Extract the [X, Y] coordinate from the center of the cell holding the provided text.  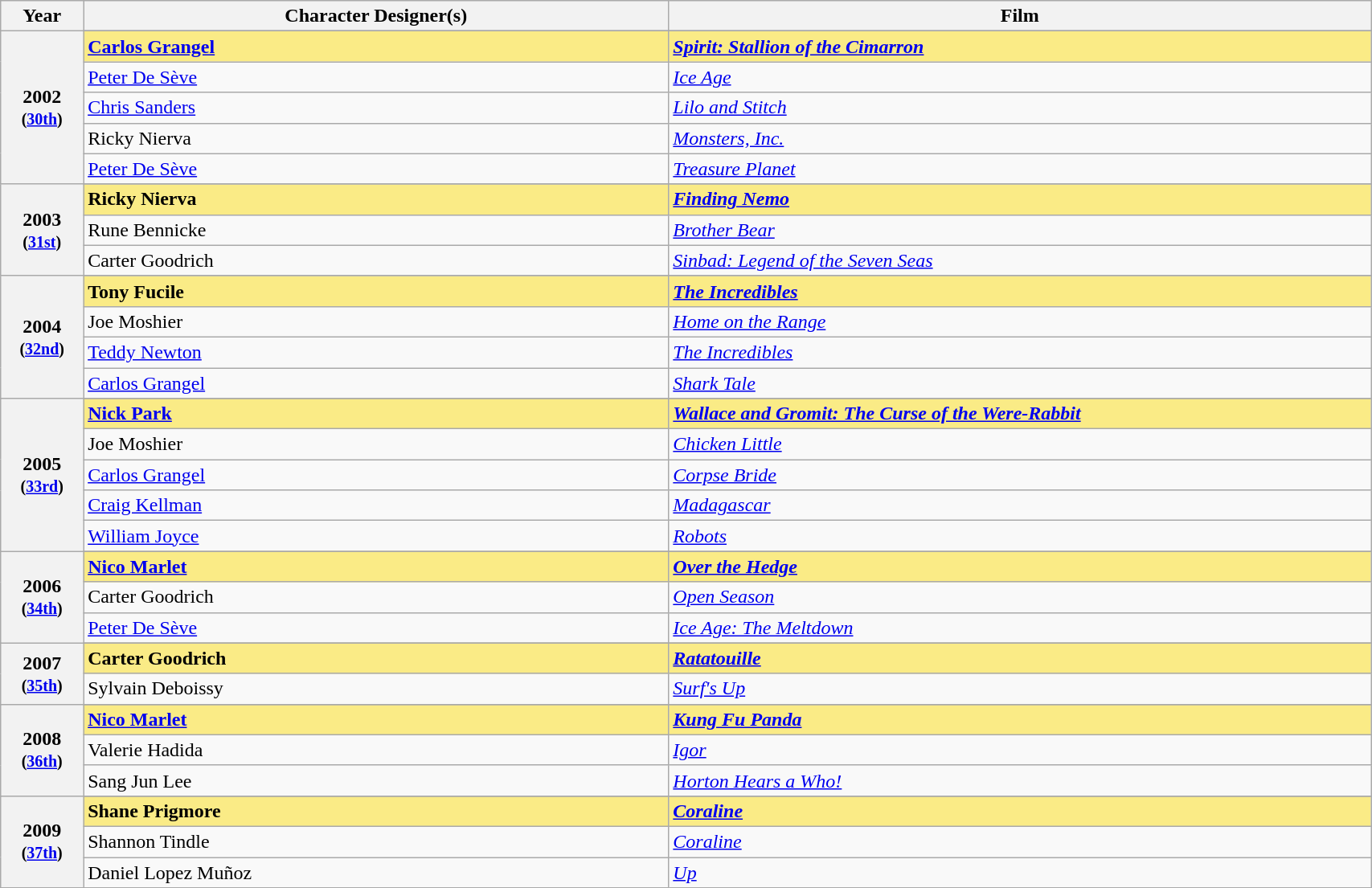
Ice Age: The Meltdown [1020, 628]
Robots [1020, 536]
William Joyce [376, 536]
Sang Jun Lee [376, 780]
Open Season [1020, 597]
Teddy Newton [376, 352]
Craig Kellman [376, 505]
2006 (34th) [42, 597]
Valerie Hadida [376, 750]
Film [1020, 16]
Up [1020, 872]
Shane Prigmore [376, 811]
Monsters, Inc. [1020, 138]
Treasure Planet [1020, 169]
Tony Fucile [376, 291]
Madagascar [1020, 505]
2008 (36th) [42, 750]
Lilo and Stitch [1020, 108]
Surf's Up [1020, 689]
Ice Age [1020, 77]
Finding Nemo [1020, 199]
Over the Hedge [1020, 567]
Chicken Little [1020, 444]
Nick Park [376, 414]
Spirit: Stallion of the Cimarron [1020, 47]
Chris Sanders [376, 108]
2005 (33rd) [42, 475]
Sylvain Deboissy [376, 689]
Character Designer(s) [376, 16]
Brother Bear [1020, 230]
Corpse Bride [1020, 475]
2007 (35th) [42, 673]
2003 (31st) [42, 230]
2004 (32nd) [42, 337]
2002 (30th) [42, 108]
Kung Fu Panda [1020, 719]
Igor [1020, 750]
Year [42, 16]
Horton Hears a Who! [1020, 780]
Sinbad: Legend of the Seven Seas [1020, 260]
Home on the Range [1020, 321]
2009 (37th) [42, 841]
Ratatouille [1020, 658]
Rune Bennicke [376, 230]
Daniel Lopez Muñoz [376, 872]
Shannon Tindle [376, 841]
Shark Tale [1020, 383]
Wallace and Gromit: The Curse of the Were-Rabbit [1020, 414]
